From the cell containing the given text, extract its center point as (X, Y) coordinate. 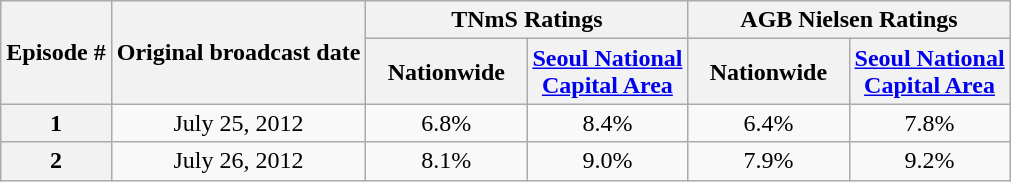
8.1% (446, 161)
7.8% (930, 123)
2 (56, 161)
1 (56, 123)
8.4% (608, 123)
6.4% (768, 123)
July 26, 2012 (238, 161)
July 25, 2012 (238, 123)
9.0% (608, 161)
Episode # (56, 52)
Original broadcast date (238, 52)
6.8% (446, 123)
7.9% (768, 161)
9.2% (930, 161)
AGB Nielsen Ratings (849, 20)
TNmS Ratings (527, 20)
